For the text-containing cell, return its midpoint in [x, y] coordinate format. 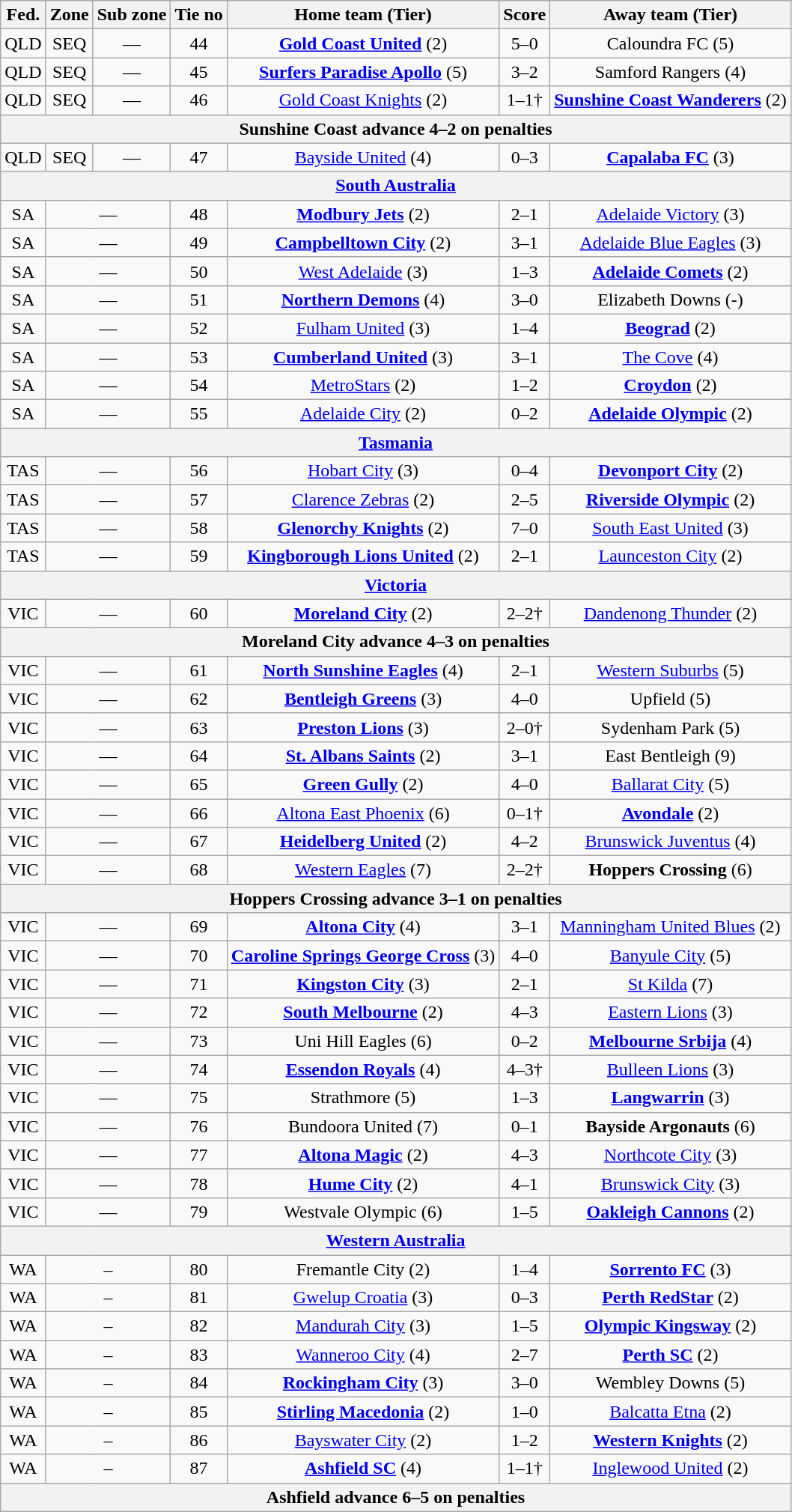
Elizabeth Downs (-) [671, 300]
0–1 [525, 1126]
51 [199, 300]
Perth SC (2) [671, 1355]
Surfers Paradise Apollo (5) [362, 72]
MetroStars (2) [362, 386]
Bayside Argonauts (6) [671, 1126]
Samford Rangers (4) [671, 72]
Western Eagles (7) [362, 870]
Sunshine Coast advance 4–2 on penalties [396, 129]
69 [199, 927]
Adelaide Olympic (2) [671, 414]
Manningham United Blues (2) [671, 927]
Bayswater City (2) [362, 1440]
Brunswick City (3) [671, 1183]
West Adelaide (3) [362, 271]
53 [199, 357]
Olympic Kingsway (2) [671, 1326]
52 [199, 328]
86 [199, 1440]
Moreland City (2) [362, 613]
South East United (3) [671, 528]
Away team (Tier) [671, 15]
45 [199, 72]
South Australia [396, 186]
Bundoora United (7) [362, 1126]
46 [199, 100]
Banyule City (5) [671, 956]
Adelaide Victory (3) [671, 214]
Launceston City (2) [671, 556]
55 [199, 414]
87 [199, 1469]
Ashfield SC (4) [362, 1469]
Modbury Jets (2) [362, 214]
65 [199, 784]
76 [199, 1126]
Preston Lions (3) [362, 727]
Gold Coast Knights (2) [362, 100]
Devonport City (2) [671, 471]
82 [199, 1326]
Caloundra FC (5) [671, 43]
Bulleen Lions (3) [671, 1069]
Oakleigh Cannons (2) [671, 1212]
59 [199, 556]
72 [199, 1012]
0–1† [525, 813]
74 [199, 1069]
Balcatta Etna (2) [671, 1412]
Adelaide Comets (2) [671, 271]
1–0 [525, 1412]
61 [199, 670]
Kingborough Lions United (2) [362, 556]
Adelaide City (2) [362, 414]
Fulham United (3) [362, 328]
Altona Magic (2) [362, 1155]
Sub zone [132, 15]
Sunshine Coast Wanderers (2) [671, 100]
Hoppers Crossing (6) [671, 870]
Western Suburbs (5) [671, 670]
Western Australia [396, 1240]
Sydenham Park (5) [671, 727]
Langwarrin (3) [671, 1098]
Caroline Springs George Cross (3) [362, 956]
Hoppers Crossing advance 3–1 on penalties [396, 899]
0–4 [525, 471]
Zone [69, 15]
Stirling Macedonia (2) [362, 1412]
Campbelltown City (2) [362, 243]
North Sunshine Eagles (4) [362, 670]
4–2 [525, 842]
44 [199, 43]
Inglewood United (2) [671, 1469]
Westvale Olympic (6) [362, 1212]
79 [199, 1212]
Glenorchy Knights (2) [362, 528]
Tie no [199, 15]
Northcote City (3) [671, 1155]
Bayside United (4) [362, 157]
56 [199, 471]
77 [199, 1155]
Score [525, 15]
Melbourne Srbija (4) [671, 1041]
2–7 [525, 1355]
58 [199, 528]
Cumberland United (3) [362, 357]
83 [199, 1355]
68 [199, 870]
63 [199, 727]
Avondale (2) [671, 813]
Rockingham City (3) [362, 1383]
Kingston City (3) [362, 984]
Altona City (4) [362, 927]
Ballarat City (5) [671, 784]
84 [199, 1383]
49 [199, 243]
50 [199, 271]
East Bentleigh (9) [671, 756]
Strathmore (5) [362, 1098]
Hobart City (3) [362, 471]
Western Knights (2) [671, 1440]
Tasmania [396, 443]
57 [199, 500]
The Cove (4) [671, 357]
Uni Hill Eagles (6) [362, 1041]
4–3† [525, 1069]
Home team (Tier) [362, 15]
Bentleigh Greens (3) [362, 699]
Moreland City advance 4–3 on penalties [396, 642]
Wembley Downs (5) [671, 1383]
Altona East Phoenix (6) [362, 813]
Hume City (2) [362, 1183]
7–0 [525, 528]
66 [199, 813]
Gold Coast United (2) [362, 43]
Victoria [396, 585]
54 [199, 386]
Upfield (5) [671, 699]
60 [199, 613]
85 [199, 1412]
2–0† [525, 727]
Perth RedStar (2) [671, 1298]
St. Albans Saints (2) [362, 756]
80 [199, 1269]
Heidelberg United (2) [362, 842]
78 [199, 1183]
Mandurah City (3) [362, 1326]
Beograd (2) [671, 328]
47 [199, 157]
70 [199, 956]
4–1 [525, 1183]
Fremantle City (2) [362, 1269]
South Melbourne (2) [362, 1012]
71 [199, 984]
3–2 [525, 72]
Brunswick Juventus (4) [671, 842]
67 [199, 842]
St Kilda (7) [671, 984]
62 [199, 699]
Clarence Zebras (2) [362, 500]
75 [199, 1098]
81 [199, 1298]
2–5 [525, 500]
Essendon Royals (4) [362, 1069]
48 [199, 214]
Eastern Lions (3) [671, 1012]
Dandenong Thunder (2) [671, 613]
Green Gully (2) [362, 784]
64 [199, 756]
Wanneroo City (4) [362, 1355]
Capalaba FC (3) [671, 157]
Croydon (2) [671, 386]
Northern Demons (4) [362, 300]
Ashfield advance 6–5 on penalties [396, 1497]
Sorrento FC (3) [671, 1269]
Gwelup Croatia (3) [362, 1298]
73 [199, 1041]
Adelaide Blue Eagles (3) [671, 243]
Fed. [23, 15]
5–0 [525, 43]
Riverside Olympic (2) [671, 500]
